Return (x, y) of the center of cell containing provided text 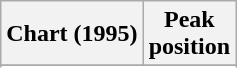
Chart (1995) (72, 34)
Peakposition (189, 34)
